For the text-containing cell, return its midpoint in [X, Y] coordinate format. 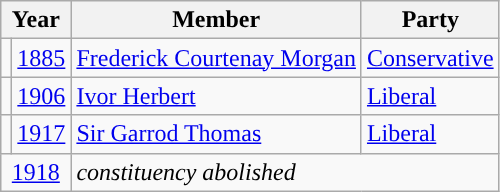
Conservative [430, 58]
1917 [42, 134]
1906 [42, 96]
1885 [42, 58]
Ivor Herbert [216, 96]
1918 [36, 172]
constituency abolished [285, 172]
Year [36, 20]
Sir Garrod Thomas [216, 134]
Frederick Courtenay Morgan [216, 58]
Member [216, 20]
Party [430, 20]
